Determine the (X, Y) coordinate at the center of the cell enclosing the given text.  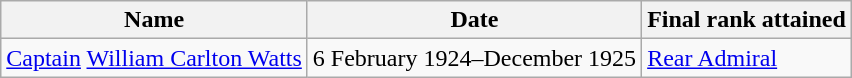
Date (474, 20)
Name (154, 20)
Rear Admiral (747, 58)
Captain William Carlton Watts (154, 58)
Final rank attained (747, 20)
6 February 1924–December 1925 (474, 58)
